Extract the [x, y] coordinate from the center of the cell holding the provided text.  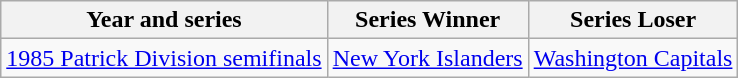
Washington Capitals [633, 58]
Series Loser [633, 20]
Year and series [164, 20]
Series Winner [428, 20]
1985 Patrick Division semifinals [164, 58]
New York Islanders [428, 58]
